Return the (X, Y) coordinate for the center point of the cell that contains the specified text.  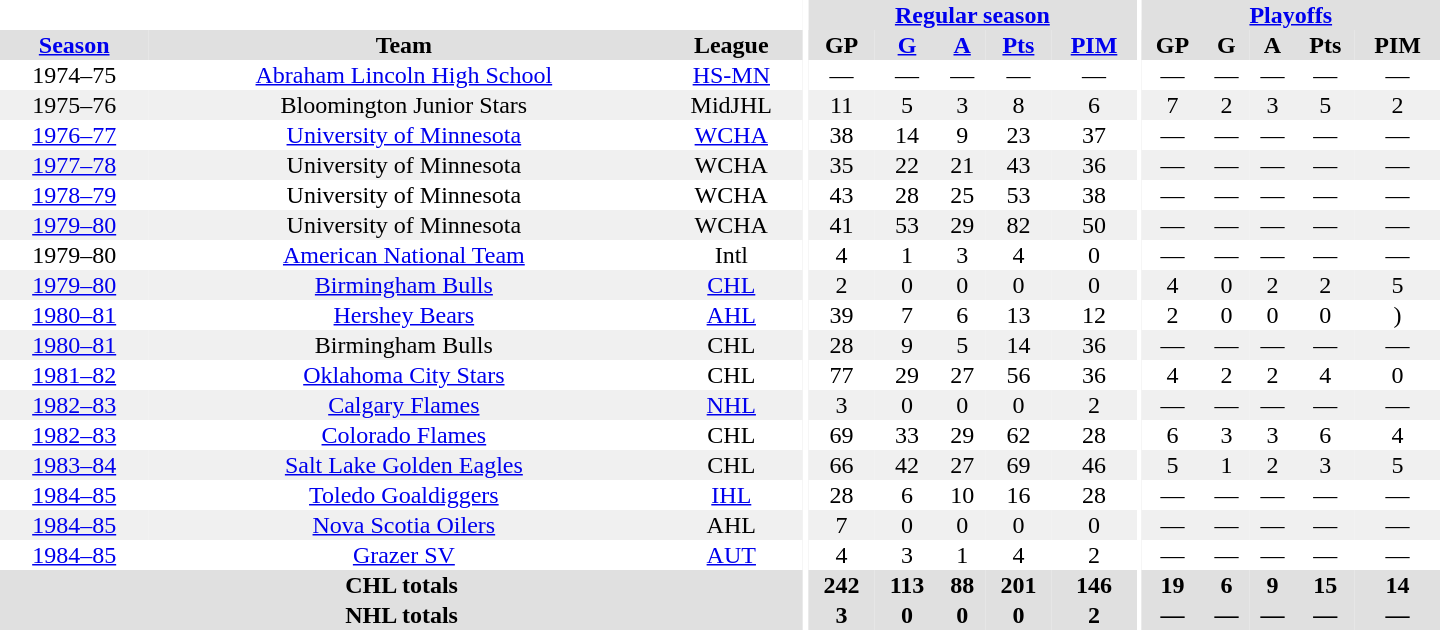
) (1398, 315)
Oklahoma City Stars (404, 375)
10 (962, 495)
242 (842, 585)
CHL totals (402, 585)
77 (842, 375)
Playoffs (1290, 15)
37 (1094, 135)
HS-MN (731, 75)
NHL totals (402, 615)
IHL (731, 495)
Regular season (972, 15)
Hershey Bears (404, 315)
13 (1018, 315)
NHL (731, 405)
AUT (731, 555)
21 (962, 165)
Toledo Goaldiggers (404, 495)
League (731, 45)
1983–84 (74, 465)
35 (842, 165)
15 (1325, 585)
66 (842, 465)
16 (1018, 495)
22 (907, 165)
62 (1018, 435)
50 (1094, 225)
1978–79 (74, 195)
Salt Lake Golden Eagles (404, 465)
1981–82 (74, 375)
American National Team (404, 255)
Abraham Lincoln High School (404, 75)
Season (74, 45)
Team (404, 45)
8 (1018, 105)
88 (962, 585)
Bloomington Junior Stars (404, 105)
23 (1018, 135)
1977–78 (74, 165)
12 (1094, 315)
MidJHL (731, 105)
1976–77 (74, 135)
1975–76 (74, 105)
Intl (731, 255)
56 (1018, 375)
Calgary Flames (404, 405)
25 (962, 195)
46 (1094, 465)
146 (1094, 585)
39 (842, 315)
Colorado Flames (404, 435)
Grazer SV (404, 555)
82 (1018, 225)
113 (907, 585)
11 (842, 105)
201 (1018, 585)
42 (907, 465)
41 (842, 225)
19 (1172, 585)
1974–75 (74, 75)
33 (907, 435)
Nova Scotia Oilers (404, 525)
